Return the [X, Y] coordinate for the center point of the cell that contains the specified text.  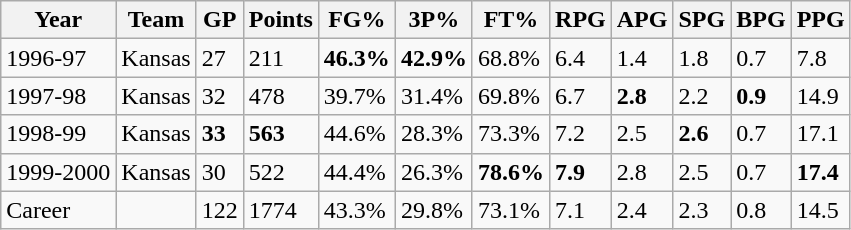
563 [280, 134]
17.1 [820, 134]
522 [280, 172]
RPG [581, 20]
1998-99 [58, 134]
39.7% [356, 96]
FT% [510, 20]
PPG [820, 20]
APG [642, 20]
73.1% [510, 210]
Team [156, 20]
1.4 [642, 58]
1997-98 [58, 96]
26.3% [434, 172]
29.8% [434, 210]
14.5 [820, 210]
Points [280, 20]
28.3% [434, 134]
2.4 [642, 210]
BPG [761, 20]
7.9 [581, 172]
7.8 [820, 58]
Career [58, 210]
73.3% [510, 134]
211 [280, 58]
Year [58, 20]
1774 [280, 210]
GP [220, 20]
FG% [356, 20]
31.4% [434, 96]
14.9 [820, 96]
2.2 [702, 96]
42.9% [434, 58]
7.2 [581, 134]
7.1 [581, 210]
17.4 [820, 172]
2.3 [702, 210]
0.8 [761, 210]
122 [220, 210]
33 [220, 134]
6.7 [581, 96]
6.4 [581, 58]
43.3% [356, 210]
69.8% [510, 96]
30 [220, 172]
0.9 [761, 96]
SPG [702, 20]
1996-97 [58, 58]
44.4% [356, 172]
1.8 [702, 58]
2.6 [702, 134]
3P% [434, 20]
46.3% [356, 58]
32 [220, 96]
44.6% [356, 134]
78.6% [510, 172]
478 [280, 96]
1999-2000 [58, 172]
27 [220, 58]
68.8% [510, 58]
